Find where the given text appears and provide that cell's center as (x, y) coordinate. 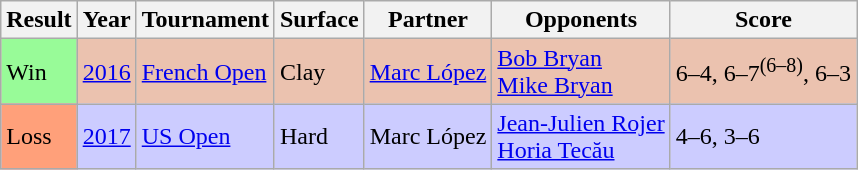
6–4, 6–7(6–8), 6–3 (763, 72)
4–6, 3–6 (763, 136)
French Open (205, 72)
2016 (106, 72)
2017 (106, 136)
Year (106, 20)
Partner (428, 20)
Win (39, 72)
Clay (319, 72)
Loss (39, 136)
US Open (205, 136)
Hard (319, 136)
Score (763, 20)
Tournament (205, 20)
Bob Bryan Mike Bryan (581, 72)
Jean-Julien Rojer Horia Tecău (581, 136)
Surface (319, 20)
Result (39, 20)
Opponents (581, 20)
